From the cell containing the given text, extract its center point as (X, Y) coordinate. 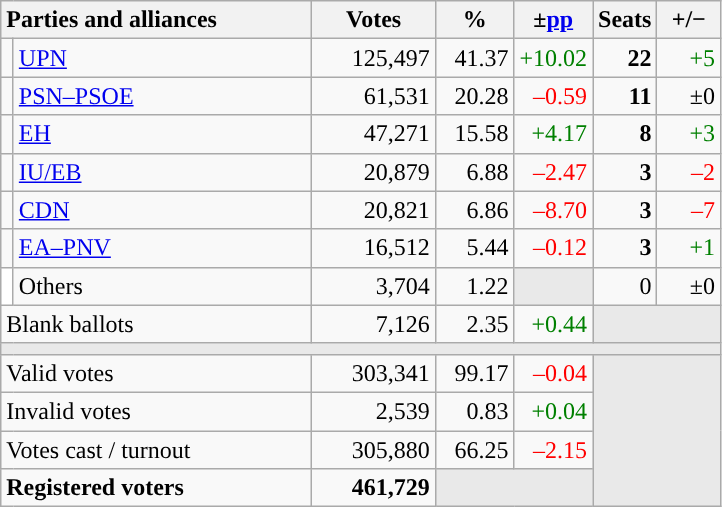
CDN (162, 210)
PSN–PSOE (162, 96)
0.83 (474, 411)
+5 (689, 58)
305,880 (374, 449)
Blank ballots (156, 324)
EH (162, 134)
20,879 (374, 172)
IU/EB (162, 172)
99.17 (474, 373)
6.86 (474, 210)
7,126 (374, 324)
+0.44 (554, 324)
–2.15 (554, 449)
20.28 (474, 96)
41.37 (474, 58)
303,341 (374, 373)
6.88 (474, 172)
5.44 (474, 248)
66.25 (474, 449)
47,271 (374, 134)
16,512 (374, 248)
EA–PNV (162, 248)
–0.04 (554, 373)
125,497 (374, 58)
2,539 (374, 411)
2.35 (474, 324)
461,729 (374, 488)
61,531 (374, 96)
–2.47 (554, 172)
3,704 (374, 286)
Votes cast / turnout (156, 449)
UPN (162, 58)
+0.04 (554, 411)
11 (625, 96)
–7 (689, 210)
Invalid votes (156, 411)
15.58 (474, 134)
Registered voters (156, 488)
–0.12 (554, 248)
0 (625, 286)
+10.02 (554, 58)
+4.17 (554, 134)
–8.70 (554, 210)
1.22 (474, 286)
Parties and alliances (156, 20)
22 (625, 58)
–2 (689, 172)
–0.59 (554, 96)
±pp (554, 20)
Votes (374, 20)
Valid votes (156, 373)
8 (625, 134)
+1 (689, 248)
Others (162, 286)
20,821 (374, 210)
+3 (689, 134)
+/− (689, 20)
% (474, 20)
Seats (625, 20)
